Locate the cell with the specified text and output its (X, Y) center coordinate. 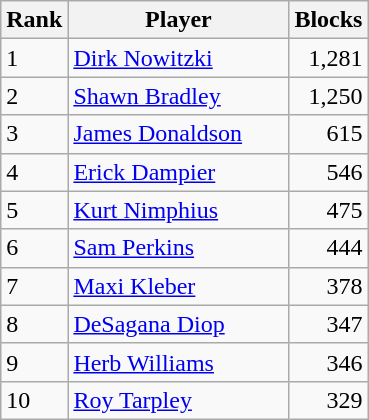
DeSagana Diop (178, 324)
346 (328, 362)
Roy Tarpley (178, 400)
8 (34, 324)
3 (34, 134)
Maxi Kleber (178, 286)
1,250 (328, 96)
4 (34, 172)
Rank (34, 20)
546 (328, 172)
2 (34, 96)
347 (328, 324)
9 (34, 362)
James Donaldson (178, 134)
Kurt Nimphius (178, 210)
378 (328, 286)
10 (34, 400)
5 (34, 210)
Player (178, 20)
Herb Williams (178, 362)
Erick Dampier (178, 172)
1,281 (328, 58)
615 (328, 134)
329 (328, 400)
475 (328, 210)
1 (34, 58)
7 (34, 286)
Shawn Bradley (178, 96)
6 (34, 248)
444 (328, 248)
Sam Perkins (178, 248)
Blocks (328, 20)
Dirk Nowitzki (178, 58)
